Determine the (x, y) coordinate at the center of the cell enclosing the given text.  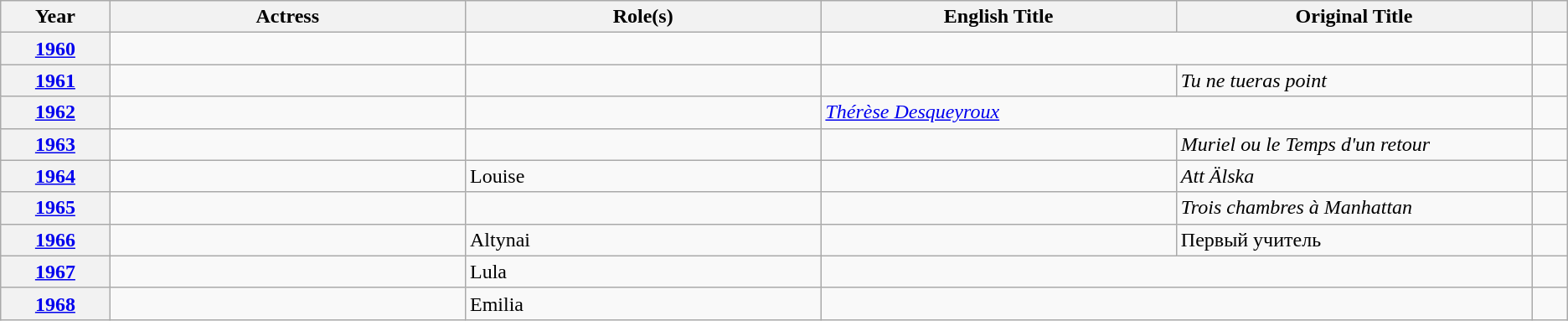
1964 (55, 176)
1962 (55, 112)
Muriel ou le Temps d'un retour (1354, 144)
Emilia (642, 303)
Первый учитель (1354, 240)
Altynai (642, 240)
1968 (55, 303)
Role(s) (642, 17)
Thérèse Desqueyroux (1176, 112)
Lula (642, 272)
Tu ne tueras point (1354, 80)
1967 (55, 272)
English Title (998, 17)
1963 (55, 144)
Trois chambres à Manhattan (1354, 208)
Actress (287, 17)
Year (55, 17)
1960 (55, 49)
1965 (55, 208)
Original Title (1354, 17)
Louise (642, 176)
Att Älska (1354, 176)
1966 (55, 240)
1961 (55, 80)
